Extract the [X, Y] coordinate from the center of the cell holding the provided text.  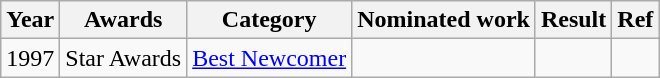
Year [30, 20]
Awards [124, 20]
Nominated work [444, 20]
Star Awards [124, 58]
Category [270, 20]
Best Newcomer [270, 58]
Ref [636, 20]
1997 [30, 58]
Result [573, 20]
